From the cell containing the given text, extract its center point as (x, y) coordinate. 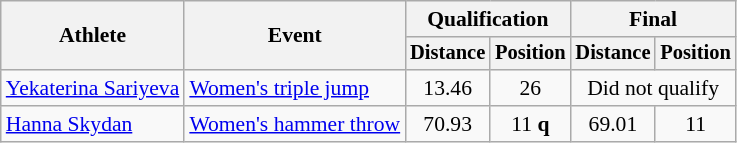
Final (652, 19)
Yekaterina Sariyeva (93, 88)
70.93 (448, 124)
Women's hammer throw (294, 124)
Hanna Skydan (93, 124)
13.46 (448, 88)
Event (294, 36)
11 q (530, 124)
Women's triple jump (294, 88)
Qualification (488, 19)
11 (695, 124)
Did not qualify (652, 88)
26 (530, 88)
Athlete (93, 36)
69.01 (612, 124)
